Extract the (X, Y) coordinate from the center of the cell holding the provided text.  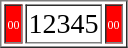
12345 (64, 24)
